From the cell containing the given text, extract its center point as [x, y] coordinate. 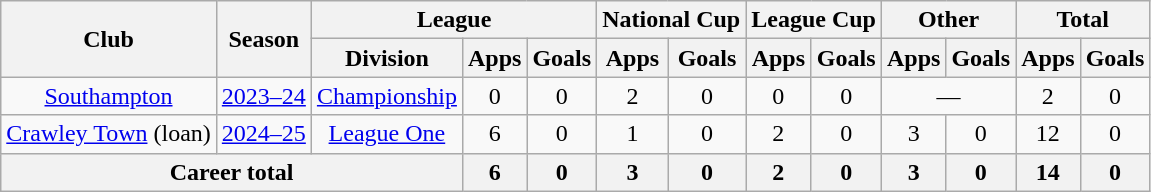
Club [109, 39]
Championship [386, 96]
12 [1048, 134]
Division [386, 58]
League Cup [814, 20]
Crawley Town (loan) [109, 134]
— [948, 96]
2024–25 [264, 134]
Season [264, 39]
2023–24 [264, 96]
Career total [232, 172]
1 [633, 134]
Southampton [109, 96]
League One [386, 134]
National Cup [672, 20]
14 [1048, 172]
Other [948, 20]
League [454, 20]
Total [1083, 20]
